Scan for the cell matching the given text and deliver its [X, Y] coordinate at center. 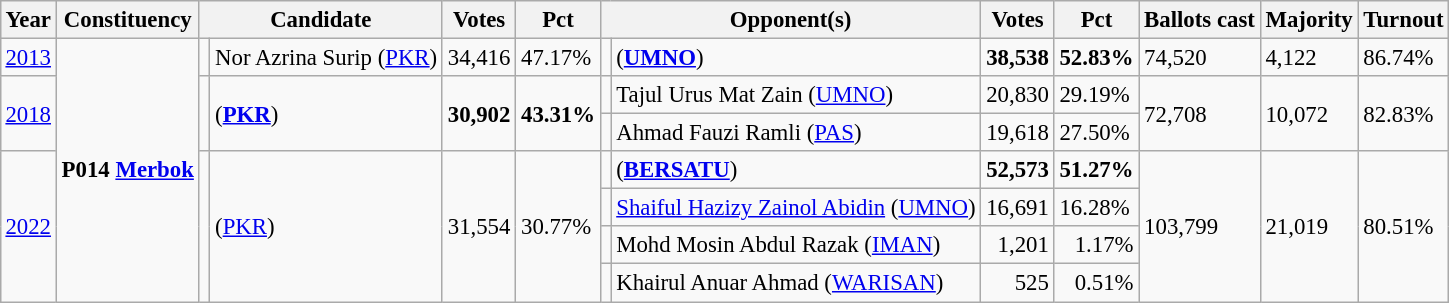
30,902 [478, 114]
43.31% [558, 114]
86.74% [1404, 57]
Ahmad Fauzi Ramli (PAS) [796, 133]
16,691 [1018, 208]
Turnout [1404, 20]
82.83% [1404, 114]
Khairul Anuar Ahmad (WARISAN) [796, 283]
21,019 [1309, 226]
Majority [1309, 20]
80.51% [1404, 226]
(UMNO) [796, 57]
29.19% [1096, 95]
4,122 [1309, 57]
52.83% [1096, 57]
10,072 [1309, 114]
Candidate [320, 20]
52,573 [1018, 170]
103,799 [1200, 226]
2022 [28, 226]
74,520 [1200, 57]
0.51% [1096, 283]
(BERSATU) [796, 170]
Year [28, 20]
Nor Azrina Surip (PKR) [326, 57]
31,554 [478, 226]
Tajul Urus Mat Zain (UMNO) [796, 95]
P014 Merbok [128, 170]
Mohd Mosin Abdul Razak (IMAN) [796, 245]
Constituency [128, 20]
1.17% [1096, 245]
47.17% [558, 57]
Shaiful Hazizy Zainol Abidin (UMNO) [796, 208]
Opponent(s) [790, 20]
525 [1018, 283]
38,538 [1018, 57]
20,830 [1018, 95]
51.27% [1096, 170]
30.77% [558, 226]
72,708 [1200, 114]
2013 [28, 57]
2018 [28, 114]
34,416 [478, 57]
1,201 [1018, 245]
19,618 [1018, 133]
Ballots cast [1200, 20]
27.50% [1096, 133]
16.28% [1096, 208]
